Search for the cell housing the specified text and yield its [x, y] center coordinate. 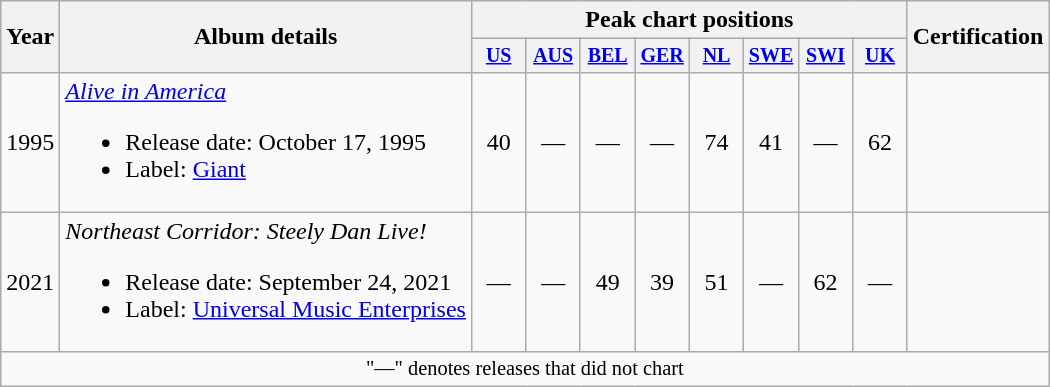
SWI [825, 56]
SWE [771, 56]
BEL [607, 56]
41 [771, 142]
GER [662, 56]
Certification [978, 37]
49 [607, 282]
NL [716, 56]
2021 [30, 282]
Alive in AmericaRelease date: October 17, 1995Label: Giant [266, 142]
"—" denotes releases that did not chart [525, 369]
Album details [266, 37]
40 [498, 142]
74 [716, 142]
51 [716, 282]
1995 [30, 142]
UK [880, 56]
Year [30, 37]
Peak chart positions [689, 20]
US [498, 56]
39 [662, 282]
AUS [553, 56]
Northeast Corridor: Steely Dan Live!Release date: September 24, 2021Label: Universal Music Enterprises [266, 282]
